For the text-containing cell, return its midpoint in [X, Y] coordinate format. 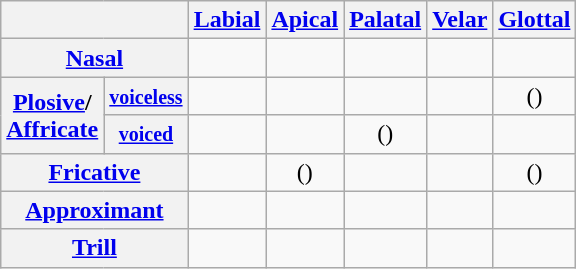
Fricative [94, 172]
Labial [227, 20]
Velar [460, 20]
Apical [305, 20]
Approximant [94, 210]
Nasal [94, 58]
Plosive/Affricate [52, 115]
voiceless [146, 96]
Trill [94, 248]
voiced [146, 134]
Palatal [386, 20]
Glottal [534, 20]
